Provide the (X, Y) coordinate of the cell's center where the given text is located.  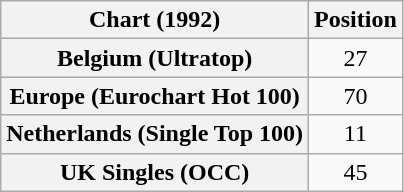
70 (356, 96)
Netherlands (Single Top 100) (155, 134)
45 (356, 172)
UK Singles (OCC) (155, 172)
Belgium (Ultratop) (155, 58)
Europe (Eurochart Hot 100) (155, 96)
27 (356, 58)
11 (356, 134)
Position (356, 20)
Chart (1992) (155, 20)
